Search for the cell housing the specified text and yield its [x, y] center coordinate. 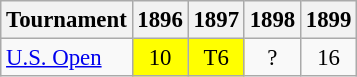
T6 [216, 58]
10 [160, 58]
Tournament [66, 20]
1896 [160, 20]
16 [328, 58]
1897 [216, 20]
U.S. Open [66, 58]
? [272, 58]
1899 [328, 20]
1898 [272, 20]
